For the text-containing cell, return its midpoint in (X, Y) coordinate format. 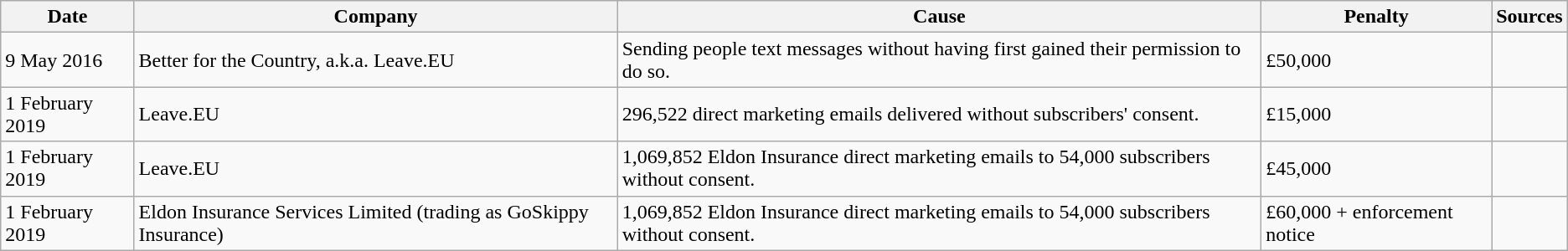
296,522 direct marketing emails delivered without subscribers' consent. (940, 114)
£45,000 (1377, 169)
£50,000 (1377, 60)
Cause (940, 17)
£60,000 + enforcement notice (1377, 223)
Eldon Insurance Services Limited (trading as GoSkippy Insurance) (375, 223)
9 May 2016 (67, 60)
Company (375, 17)
Sources (1529, 17)
Sending people text messages without having first gained their permission to do so. (940, 60)
Date (67, 17)
Penalty (1377, 17)
£15,000 (1377, 114)
Better for the Country, a.k.a. Leave.EU (375, 60)
